Locate the cell with the specified text and output its [x, y] center coordinate. 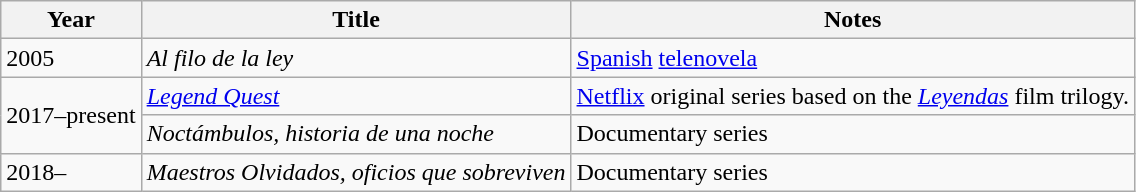
Year [71, 20]
Al filo de la ley [356, 58]
Title [356, 20]
2018– [71, 172]
Notes [852, 20]
Netflix original series based on the Leyendas film trilogy. [852, 96]
Legend Quest [356, 96]
2005 [71, 58]
Noctámbulos, historia de una noche [356, 134]
Maestros Olvidados, oficios que sobreviven [356, 172]
Spanish telenovela [852, 58]
2017–present [71, 115]
